Search for the cell housing the specified text and yield its (X, Y) center coordinate. 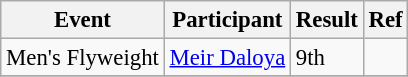
9th (328, 58)
Event (82, 20)
Meir Daloya (227, 58)
Result (328, 20)
Participant (227, 20)
Ref (386, 20)
Men's Flyweight (82, 58)
